Locate the cell with the specified text and output its (X, Y) center coordinate. 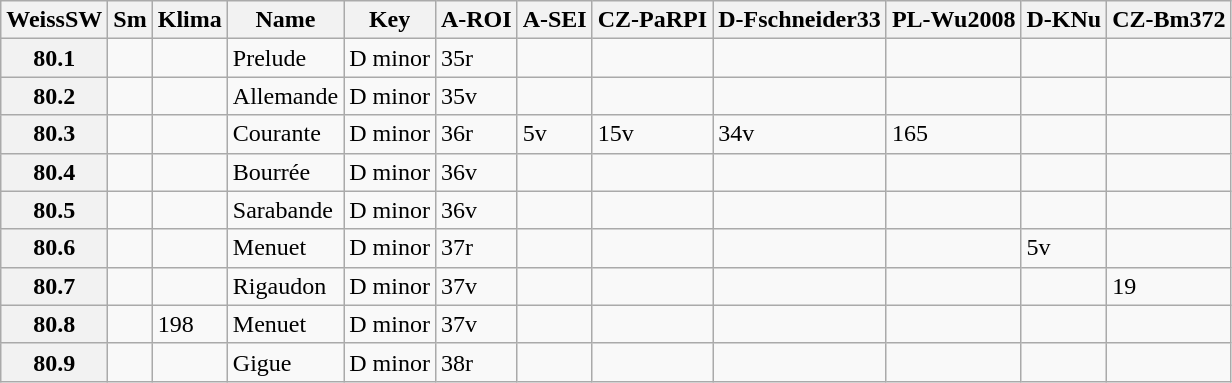
WeissSW (54, 20)
Klima (190, 20)
Sm (130, 20)
Gigue (285, 362)
80.1 (54, 58)
35v (476, 96)
80.6 (54, 248)
165 (954, 134)
80.9 (54, 362)
80.3 (54, 134)
Courante (285, 134)
Sarabande (285, 210)
34v (800, 134)
Name (285, 20)
37r (476, 248)
CZ-Bm372 (1169, 20)
Allemande (285, 96)
80.8 (54, 324)
15v (652, 134)
A-ROI (476, 20)
35r (476, 58)
D-KNu (1064, 20)
Prelude (285, 58)
Rigaudon (285, 286)
CZ-PaRPI (652, 20)
80.7 (54, 286)
Bourrée (285, 172)
19 (1169, 286)
198 (190, 324)
Key (390, 20)
PL-Wu2008 (954, 20)
38r (476, 362)
36r (476, 134)
D-Fschneider33 (800, 20)
A-SEI (554, 20)
80.5 (54, 210)
80.2 (54, 96)
80.4 (54, 172)
